Determine the (x, y) coordinate at the center of the cell enclosing the given text.  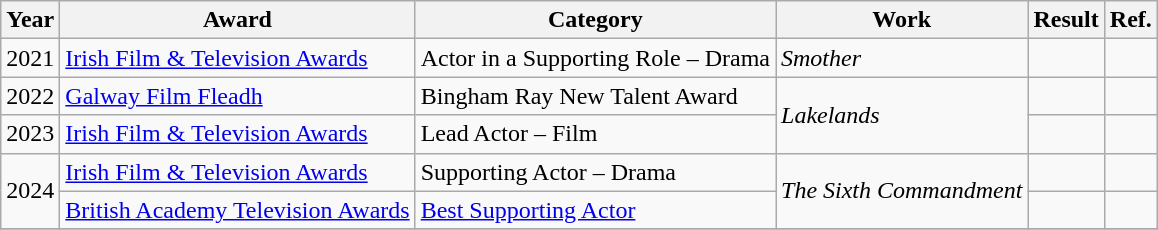
2022 (30, 96)
Lead Actor – Film (595, 134)
Result (1066, 20)
Ref. (1130, 20)
Lakelands (902, 115)
2024 (30, 191)
Category (595, 20)
Best Supporting Actor (595, 210)
Bingham Ray New Talent Award (595, 96)
Smother (902, 58)
Galway Film Fleadh (238, 96)
2023 (30, 134)
2021 (30, 58)
Actor in a Supporting Role – Drama (595, 58)
Work (902, 20)
Year (30, 20)
Supporting Actor – Drama (595, 172)
Award (238, 20)
British Academy Television Awards (238, 210)
The Sixth Commandment (902, 191)
